Scan for the cell matching the given text and deliver its (x, y) coordinate at center. 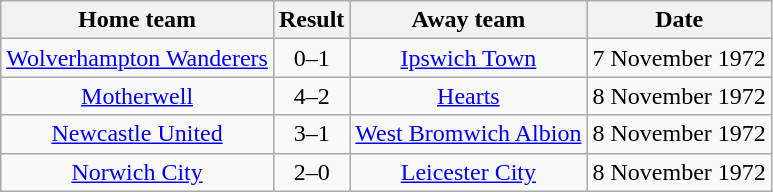
0–1 (311, 58)
Home team (138, 20)
Date (679, 20)
Leicester City (468, 172)
Newcastle United (138, 134)
4–2 (311, 96)
7 November 1972 (679, 58)
West Bromwich Albion (468, 134)
Ipswich Town (468, 58)
Norwich City (138, 172)
Hearts (468, 96)
2–0 (311, 172)
Motherwell (138, 96)
Wolverhampton Wanderers (138, 58)
Result (311, 20)
3–1 (311, 134)
Away team (468, 20)
